Determine the (X, Y) coordinate at the center of the cell enclosing the given text.  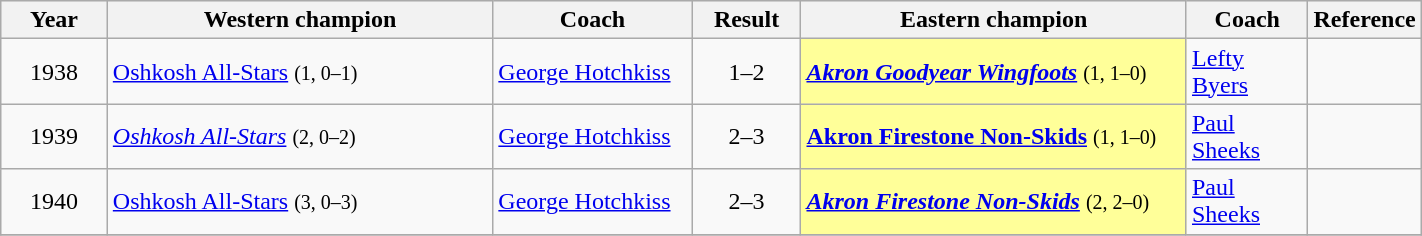
Eastern champion (994, 20)
Akron Goodyear Wingfoots (1, 1–0) (994, 72)
Year (54, 20)
1–2 (746, 72)
1940 (54, 202)
Result (746, 20)
Oshkosh All-Stars (3, 0–3) (300, 202)
Akron Firestone Non-Skids (2, 2–0) (994, 202)
Oshkosh All-Stars (1, 0–1) (300, 72)
Oshkosh All-Stars (2, 0–2) (300, 136)
Western champion (300, 20)
Reference (1364, 20)
1939 (54, 136)
1938 (54, 72)
Akron Firestone Non-Skids (1, 1–0) (994, 136)
Lefty Byers (1247, 72)
